Determine the [x, y] coordinate at the center of the cell enclosing the given text.  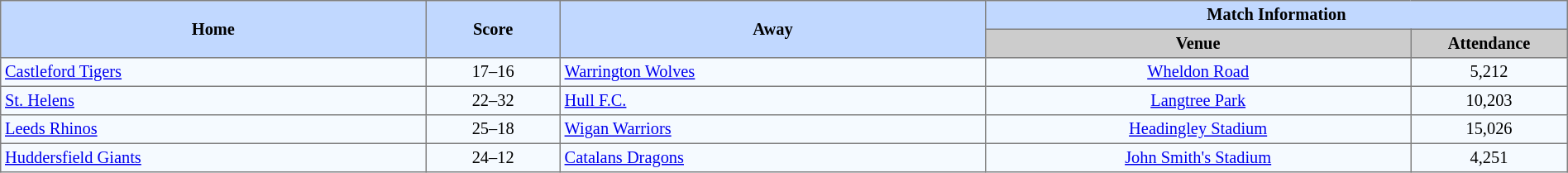
5,212 [1489, 72]
Warrington Wolves [772, 72]
Wheldon Road [1198, 72]
Headingley Stadium [1198, 129]
Langtree Park [1198, 100]
Attendance [1489, 43]
Match Information [1277, 15]
Huddersfield Giants [213, 157]
Hull F.C. [772, 100]
Castleford Tigers [213, 72]
4,251 [1489, 157]
Home [213, 30]
17–16 [493, 72]
Venue [1198, 43]
Away [772, 30]
22–32 [493, 100]
25–18 [493, 129]
Leeds Rhinos [213, 129]
10,203 [1489, 100]
St. Helens [213, 100]
Wigan Warriors [772, 129]
15,026 [1489, 129]
24–12 [493, 157]
Score [493, 30]
John Smith's Stadium [1198, 157]
Catalans Dragons [772, 157]
